Return [X, Y] of the center of cell containing provided text 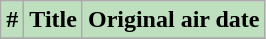
# [12, 20]
Title [54, 20]
Original air date [174, 20]
